Determine the (X, Y) coordinate at the center of the cell enclosing the given text.  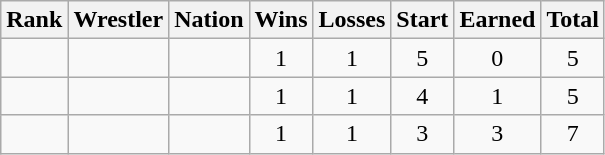
0 (498, 58)
Wins (281, 20)
Earned (498, 20)
7 (573, 134)
Losses (352, 20)
Start (422, 20)
4 (422, 96)
Rank (34, 20)
Wrestler (118, 20)
Nation (209, 20)
Total (573, 20)
